Search for the cell housing the specified text and yield its (x, y) center coordinate. 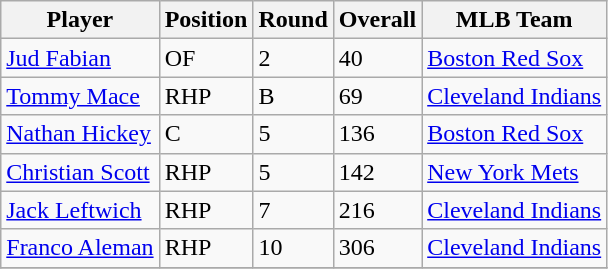
2 (293, 58)
Christian Scott (80, 172)
Round (293, 20)
B (293, 96)
Overall (377, 20)
Tommy Mace (80, 96)
Franco Aleman (80, 248)
Jack Leftwich (80, 210)
136 (377, 134)
69 (377, 96)
10 (293, 248)
Nathan Hickey (80, 134)
216 (377, 210)
Position (206, 20)
40 (377, 58)
Player (80, 20)
New York Mets (514, 172)
C (206, 134)
142 (377, 172)
Jud Fabian (80, 58)
7 (293, 210)
OF (206, 58)
MLB Team (514, 20)
306 (377, 248)
